Capture the cell that displays the provided text and extract its (X, Y) central coordinate. 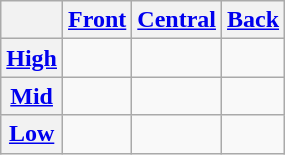
Front (98, 20)
Back (254, 20)
Central (177, 20)
Mid (32, 96)
Low (32, 134)
High (32, 58)
